Output the [X, Y] coordinate of the center of the cell containing the given text.  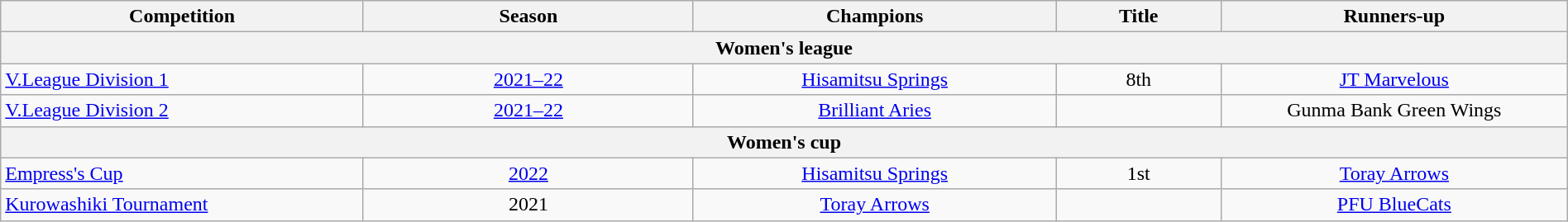
8th [1138, 79]
Women's league [784, 48]
Title [1138, 17]
V.League Division 2 [182, 111]
Brilliant Aries [875, 111]
2022 [528, 173]
1st [1138, 173]
V.League Division 1 [182, 79]
Kurowashiki Tournament [182, 205]
Empress's Cup [182, 173]
Gunma Bank Green Wings [1394, 111]
Women's cup [784, 142]
2021 [528, 205]
JT Marvelous [1394, 79]
Season [528, 17]
PFU BlueCats [1394, 205]
Runners-up [1394, 17]
Competition [182, 17]
Champions [875, 17]
